Determine the (x, y) coordinate at the center of the cell enclosing the given text.  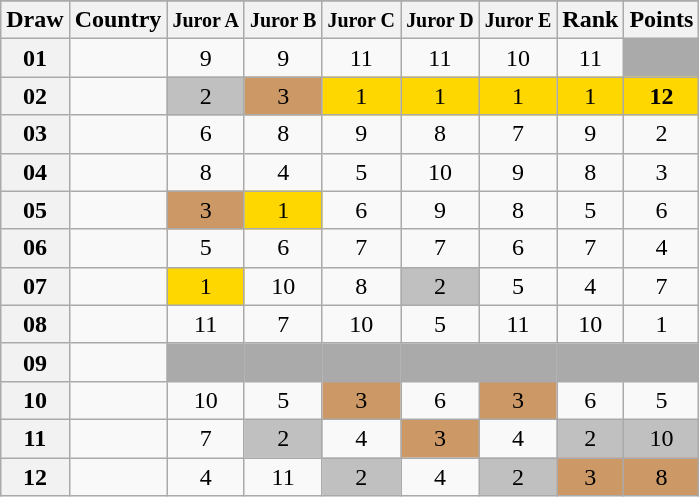
Juror D (440, 20)
06 (35, 248)
09 (35, 362)
Draw (35, 20)
Juror B (283, 20)
Rank (590, 20)
01 (35, 58)
05 (35, 210)
07 (35, 286)
08 (35, 324)
Juror C (362, 20)
04 (35, 172)
02 (35, 96)
03 (35, 134)
Points (662, 20)
Juror A (206, 20)
Juror E (518, 20)
Country (118, 20)
